Return the [X, Y] coordinate for the center point of the cell that contains the specified text.  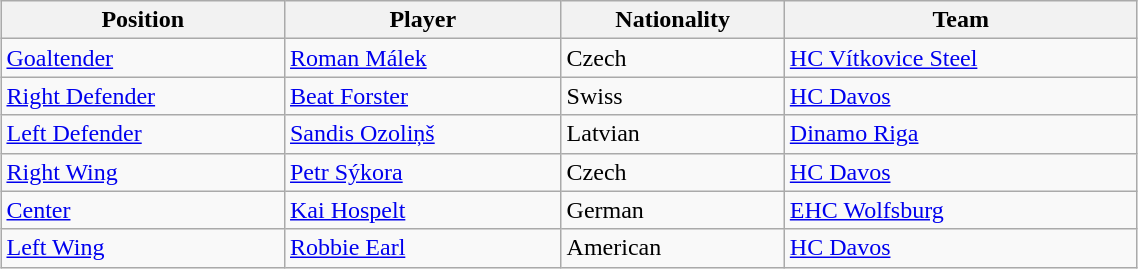
Left Defender [143, 134]
Left Wing [143, 248]
Position [143, 20]
Team [960, 20]
Right Defender [143, 96]
Goaltender [143, 58]
American [672, 248]
Beat Forster [422, 96]
Latvian [672, 134]
Kai Hospelt [422, 210]
Robbie Earl [422, 248]
Center [143, 210]
EHC Wolfsburg [960, 210]
Swiss [672, 96]
Player [422, 20]
Right Wing [143, 172]
Dinamo Riga [960, 134]
Nationality [672, 20]
German [672, 210]
Petr Sýkora [422, 172]
Roman Málek [422, 58]
HC Vítkovice Steel [960, 58]
Sandis Ozoliņš [422, 134]
